Search for the cell housing the specified text and yield its [X, Y] center coordinate. 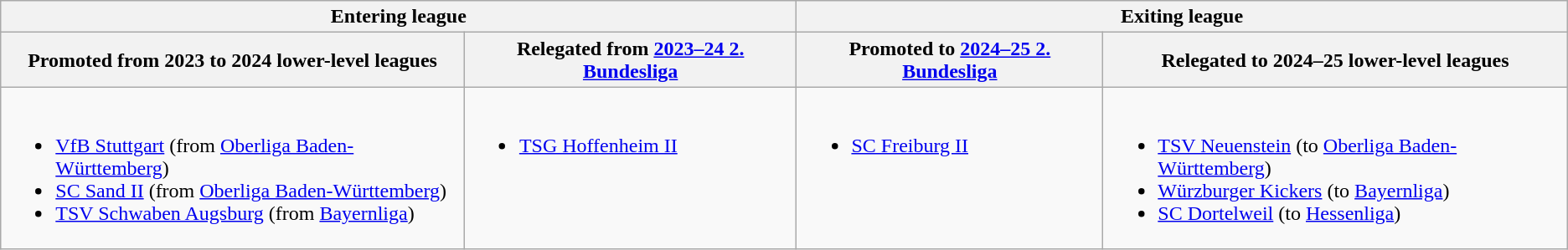
Promoted to 2024–25 2. Bundesliga [950, 60]
TSG Hoffenheim II [630, 168]
Promoted from 2023 to 2024 lower-level leagues [233, 60]
Entering league [399, 17]
Relegated from 2023–24 2. Bundesliga [630, 60]
Relegated to 2024–25 lower-level leagues [1335, 60]
TSV Neuenstein (to Oberliga Baden-Württemberg)Würzburger Kickers (to Bayernliga)SC Dortelweil (to Hessenliga) [1335, 168]
SC Freiburg II [950, 168]
Exiting league [1182, 17]
VfB Stuttgart (from Oberliga Baden-Württemberg)SC Sand II (from Oberliga Baden-Württemberg)TSV Schwaben Augsburg (from Bayernliga) [233, 168]
